From the cell containing the given text, extract its center point as [x, y] coordinate. 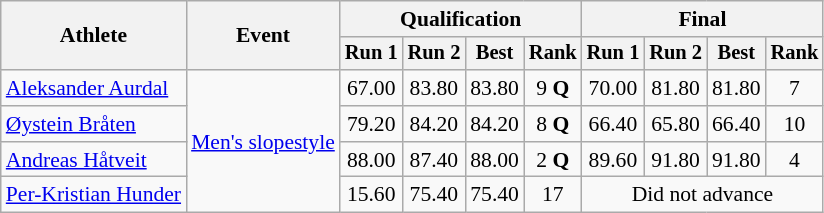
65.80 [676, 124]
87.40 [434, 160]
67.00 [372, 88]
10 [795, 124]
7 [795, 88]
Final [703, 19]
89.60 [614, 160]
15.60 [372, 195]
4 [795, 160]
17 [553, 195]
Event [263, 36]
Did not advance [703, 195]
Øystein Bråten [94, 124]
Per-Kristian Hunder [94, 195]
Andreas Håtveit [94, 160]
2 Q [553, 160]
8 Q [553, 124]
70.00 [614, 88]
Athlete [94, 36]
Aleksander Aurdal [94, 88]
Qualification [461, 19]
Men's slopestyle [263, 141]
9 Q [553, 88]
79.20 [372, 124]
